Scan for the cell matching the given text and deliver its (X, Y) coordinate at center. 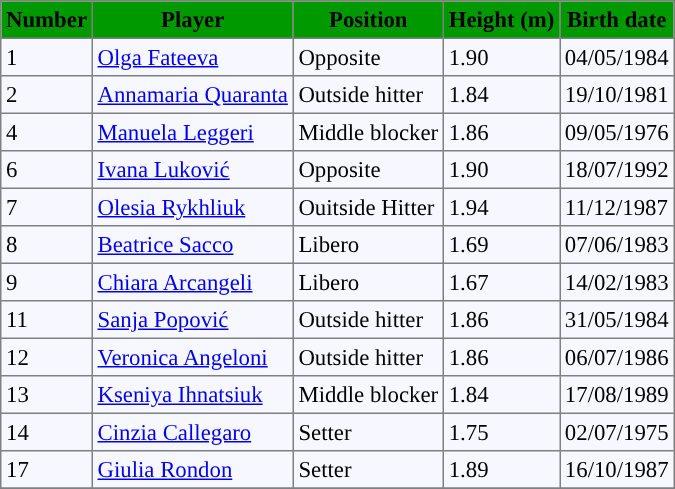
31/05/1984 (617, 320)
Birth date (617, 20)
19/10/1981 (617, 95)
Height (m) (501, 20)
Chiara Arcangeli (192, 282)
8 (47, 245)
Ivana Luković (192, 170)
Ouitside Hitter (368, 207)
11/12/1987 (617, 207)
18/07/1992 (617, 170)
1.89 (501, 470)
17 (47, 470)
09/05/1976 (617, 132)
1.69 (501, 245)
Cinzia Callegaro (192, 432)
6 (47, 170)
Beatrice Sacco (192, 245)
1 (47, 57)
16/10/1987 (617, 470)
2 (47, 95)
13 (47, 395)
1.94 (501, 207)
12 (47, 357)
Kseniya Ihnatsiuk (192, 395)
Position (368, 20)
Veronica Angeloni (192, 357)
Manuela Leggeri (192, 132)
04/05/1984 (617, 57)
11 (47, 320)
02/07/1975 (617, 432)
Sanja Popović (192, 320)
9 (47, 282)
Player (192, 20)
1.75 (501, 432)
07/06/1983 (617, 245)
14 (47, 432)
Annamaria Quaranta (192, 95)
7 (47, 207)
Number (47, 20)
14/02/1983 (617, 282)
Olga Fateeva (192, 57)
Giulia Rondon (192, 470)
06/07/1986 (617, 357)
Olesia Rykhliuk (192, 207)
4 (47, 132)
1.67 (501, 282)
17/08/1989 (617, 395)
